Search for the cell housing the specified text and yield its (x, y) center coordinate. 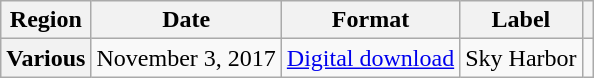
Digital download (370, 58)
Various (46, 58)
Date (186, 20)
Label (521, 20)
Format (370, 20)
November 3, 2017 (186, 58)
Region (46, 20)
Sky Harbor (521, 58)
